Identify which cell holds the provided text, then report its (x, y) central coordinate. 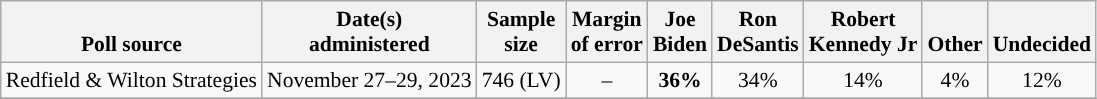
Other (954, 32)
RobertKennedy Jr (864, 32)
4% (954, 80)
36% (680, 80)
Samplesize (522, 32)
12% (1042, 80)
Redfield & Wilton Strategies (132, 80)
34% (758, 80)
14% (864, 80)
Undecided (1042, 32)
746 (LV) (522, 80)
Date(s)administered (370, 32)
Marginof error (607, 32)
– (607, 80)
RonDeSantis (758, 32)
Poll source (132, 32)
November 27–29, 2023 (370, 80)
JoeBiden (680, 32)
